Return (x, y) of the center of cell containing provided text 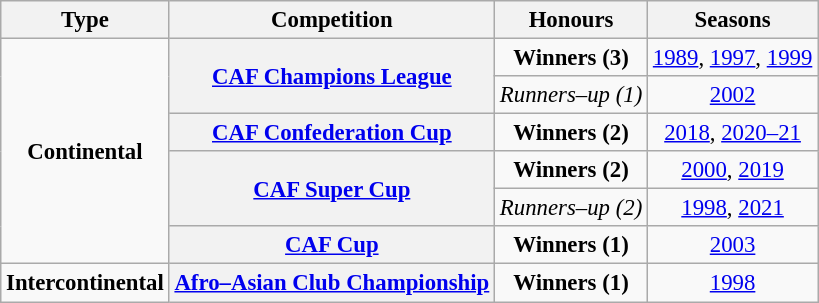
2002 (733, 95)
Runners–up (1) (572, 95)
CAF Cup (332, 245)
Winners (3) (572, 58)
1989, 1997, 1999 (733, 58)
Type (85, 20)
Seasons (733, 20)
CAF Confederation Cup (332, 133)
2000, 2019 (733, 170)
Afro–Asian Club Championship (332, 283)
Continental (85, 152)
2003 (733, 245)
Intercontinental (85, 283)
CAF Champions League (332, 76)
Competition (332, 20)
Honours (572, 20)
CAF Super Cup (332, 188)
1998 (733, 283)
2018, 2020–21 (733, 133)
1998, 2021 (733, 208)
Runners–up (2) (572, 208)
